Pinpoint the cell where the given text exists, returning its (X, Y) midpoint coordinate. 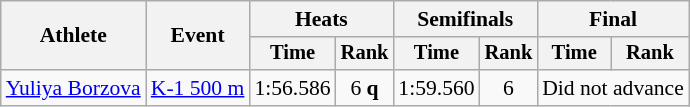
6 (509, 88)
1:59.560 (436, 88)
Event (198, 36)
Final (613, 19)
Semifinals (465, 19)
6 q (365, 88)
K-1 500 m (198, 88)
1:56.586 (292, 88)
Did not advance (613, 88)
Yuliya Borzova (74, 88)
Heats (321, 19)
Athlete (74, 36)
